Locate the cell with the specified text and output its (x, y) center coordinate. 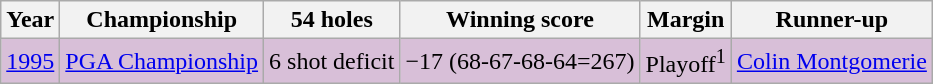
54 holes (332, 20)
Playoff1 (686, 62)
Championship (162, 20)
Winning score (520, 20)
1995 (30, 62)
Margin (686, 20)
Colin Montgomerie (832, 62)
Year (30, 20)
−17 (68-67-68-64=267) (520, 62)
PGA Championship (162, 62)
Runner-up (832, 20)
6 shot deficit (332, 62)
